Identify which cell holds the provided text, then report its (x, y) central coordinate. 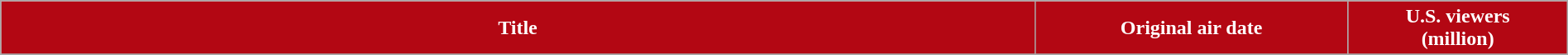
Original air date (1191, 28)
Title (518, 28)
U.S. viewers(million) (1457, 28)
